Pinpoint the cell where the given text exists, returning its (X, Y) midpoint coordinate. 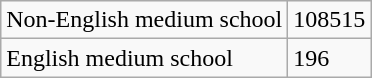
108515 (330, 20)
English medium school (144, 58)
Non-English medium school (144, 20)
196 (330, 58)
